Pinpoint the cell where the given text exists, returning its [x, y] midpoint coordinate. 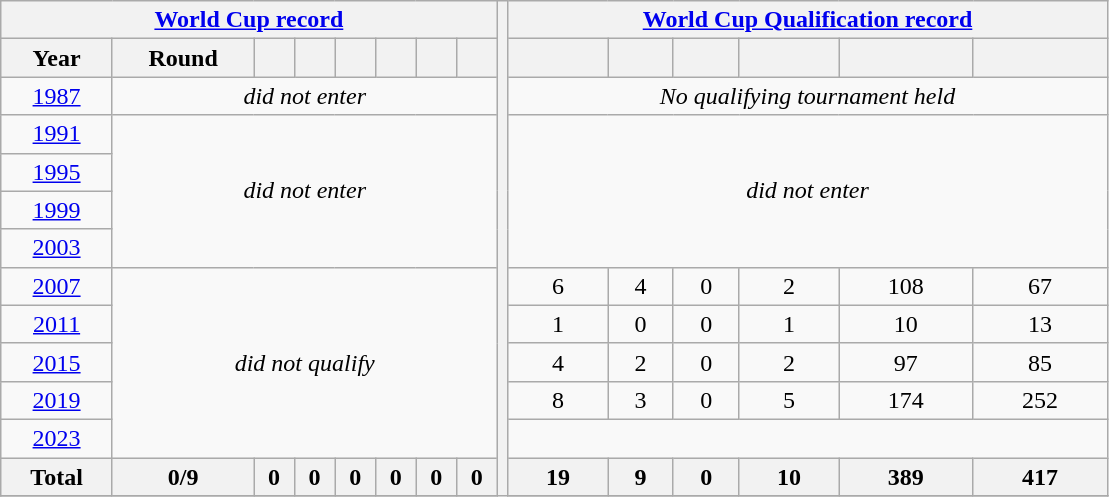
2007 [57, 286]
2019 [57, 400]
2015 [57, 362]
6 [558, 286]
9 [641, 477]
3 [641, 400]
2003 [57, 248]
108 [906, 286]
Total [57, 477]
World Cup record [249, 20]
174 [906, 400]
1999 [57, 210]
85 [1040, 362]
1991 [57, 134]
did not qualify [304, 362]
2011 [57, 324]
67 [1040, 286]
World Cup Qualification record [808, 20]
2023 [57, 438]
No qualifying tournament held [808, 96]
1995 [57, 172]
Year [57, 58]
Round [182, 58]
1987 [57, 96]
13 [1040, 324]
8 [558, 400]
97 [906, 362]
389 [906, 477]
417 [1040, 477]
0/9 [182, 477]
5 [789, 400]
19 [558, 477]
252 [1040, 400]
